Locate the cell with the specified text and output its (x, y) center coordinate. 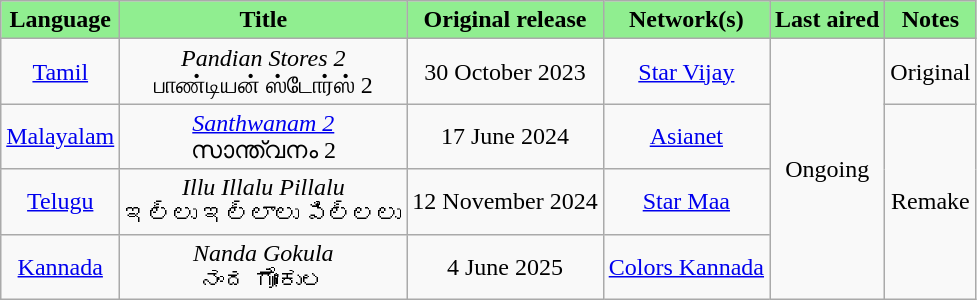
4 June 2025 (505, 266)
Kannada (60, 266)
Santhwanam 2 സാന്ത്വനം 2 (264, 136)
Last aired (828, 20)
Notes (930, 20)
30 October 2023 (505, 72)
Original (930, 72)
Star Maa (686, 202)
Title (264, 20)
Ongoing (828, 169)
12 November 2024 (505, 202)
Colors Kannada (686, 266)
Original release (505, 20)
Nanda Gokula ನಂದ ಗೋಕುಲ (264, 266)
Pandian Stores 2 பாண்டியன் ஸ்டோர்ஸ் 2 (264, 72)
Asianet (686, 136)
Telugu (60, 202)
Tamil (60, 72)
Star Vijay (686, 72)
Malayalam (60, 136)
Network(s) (686, 20)
Remake (930, 202)
17 June 2024 (505, 136)
Illu Illalu Pillalu ఇల్లు ఇల్లాలు పిల్లలు (264, 202)
Language (60, 20)
